Return [x, y] of the center of cell containing provided text 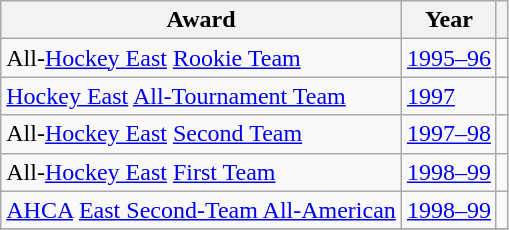
1997–98 [448, 134]
1995–96 [448, 58]
Award [202, 20]
All-Hockey East Second Team [202, 134]
1997 [448, 96]
All-Hockey East Rookie Team [202, 58]
Hockey East All-Tournament Team [202, 96]
AHCA East Second-Team All-American [202, 210]
All-Hockey East First Team [202, 172]
Year [448, 20]
